Scan for the cell matching the given text and deliver its (x, y) coordinate at center. 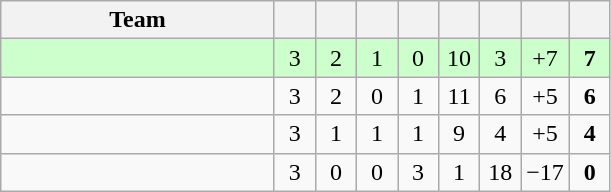
+7 (546, 58)
7 (590, 58)
−17 (546, 172)
Team (138, 20)
11 (460, 96)
9 (460, 134)
10 (460, 58)
18 (500, 172)
